Detect which cell encompasses the target text, then output its [x, y] center coordinate. 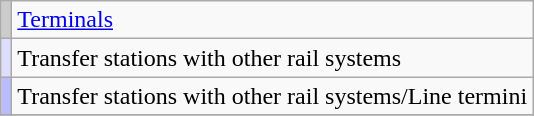
Transfer stations with other rail systems [272, 58]
Transfer stations with other rail systems/Line termini [272, 96]
Terminals [272, 20]
